Find where the given text appears and provide that cell's center as (x, y) coordinate. 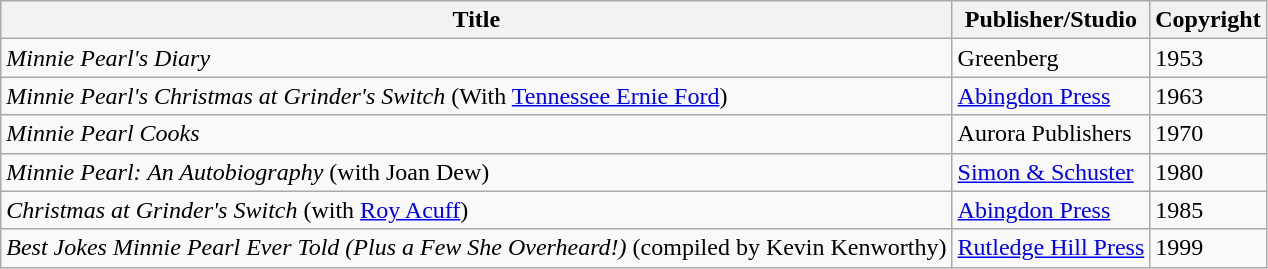
Christmas at Grinder's Switch (with Roy Acuff) (476, 210)
Minnie Pearl's Diary (476, 58)
Title (476, 20)
1985 (1208, 210)
1980 (1208, 172)
Publisher/Studio (1051, 20)
Greenberg (1051, 58)
Copyright (1208, 20)
Rutledge Hill Press (1051, 248)
1963 (1208, 96)
1970 (1208, 134)
Minnie Pearl Cooks (476, 134)
1999 (1208, 248)
1953 (1208, 58)
Minnie Pearl: An Autobiography (with Joan Dew) (476, 172)
Aurora Publishers (1051, 134)
Minnie Pearl's Christmas at Grinder's Switch (With Tennessee Ernie Ford) (476, 96)
Best Jokes Minnie Pearl Ever Told (Plus a Few She Overheard!) (compiled by Kevin Kenworthy) (476, 248)
Simon & Schuster (1051, 172)
